Determine the (X, Y) coordinate at the center of the cell enclosing the given text.  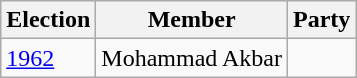
Election (48, 20)
Mohammad Akbar (192, 58)
Party (322, 20)
Member (192, 20)
1962 (48, 58)
